Return the (X, Y) coordinate for the center point of the cell that contains the specified text.  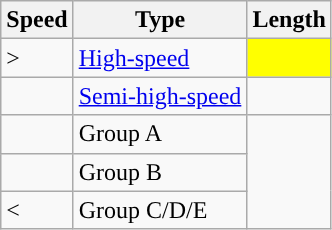
Speed (37, 20)
High-speed (160, 58)
Semi-high-speed (160, 96)
> (37, 58)
Type (160, 20)
Length (289, 20)
Group A (160, 134)
Group C/D/E (160, 210)
< (37, 210)
Group B (160, 172)
